Pinpoint the cell where the given text exists, returning its [x, y] midpoint coordinate. 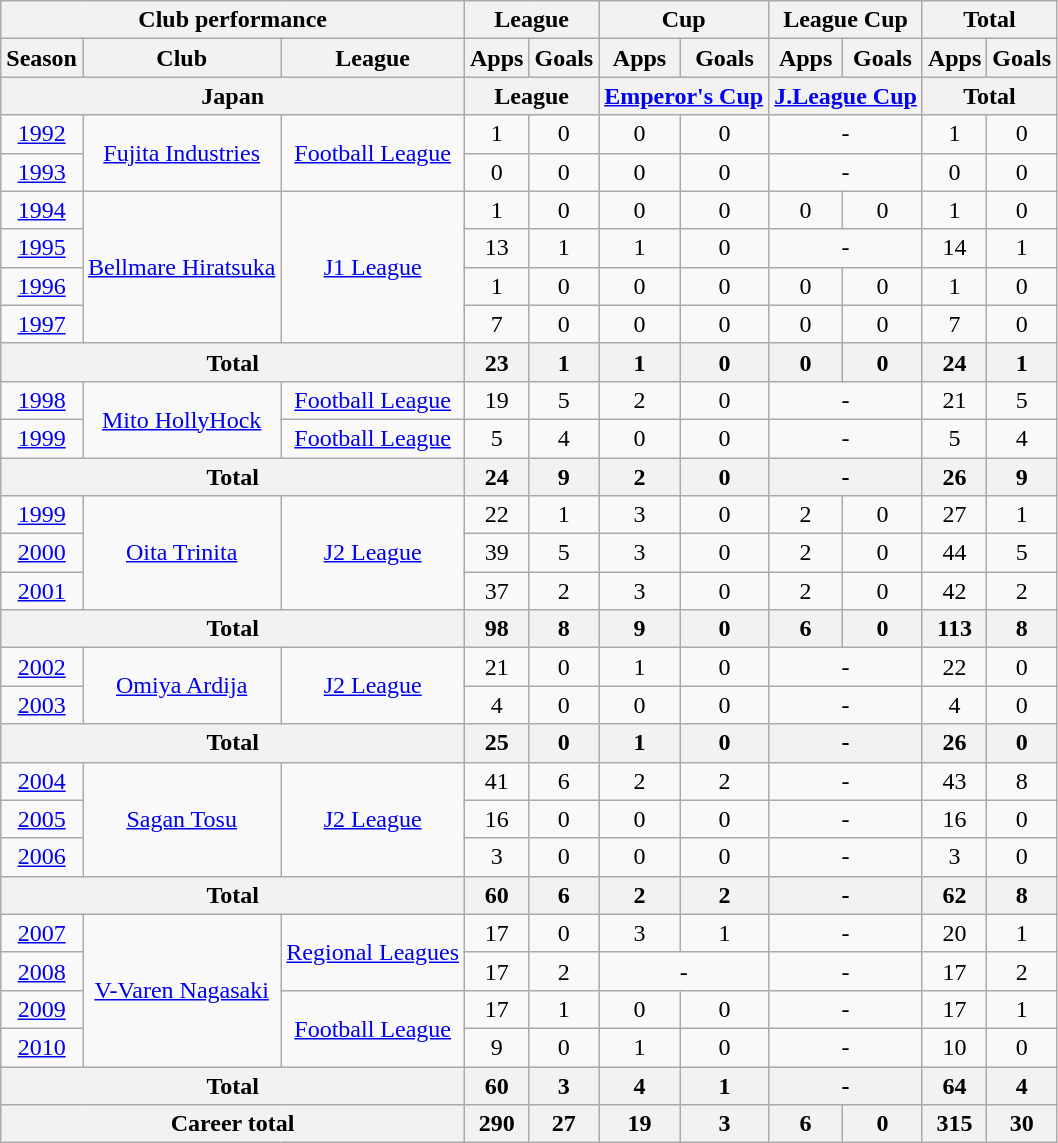
13 [497, 248]
30 [1022, 1124]
Sagan Tosu [181, 819]
2005 [42, 819]
Oita Trinita [181, 553]
Regional Leagues [373, 952]
2001 [42, 591]
1998 [42, 400]
44 [954, 553]
Omiya Ardija [181, 686]
43 [954, 781]
Bellmare Hiratsuka [181, 267]
98 [497, 629]
2009 [42, 1009]
2002 [42, 667]
42 [954, 591]
J1 League [373, 267]
1993 [42, 172]
1996 [42, 286]
37 [497, 591]
20 [954, 933]
23 [497, 362]
10 [954, 1047]
1992 [42, 134]
J.League Cup [846, 96]
Career total [233, 1124]
1995 [42, 248]
Emperor's Cup [684, 96]
2003 [42, 705]
1997 [42, 324]
League Cup [846, 20]
V-Varen Nagasaki [181, 990]
290 [497, 1124]
Club performance [233, 20]
64 [954, 1085]
2006 [42, 857]
2007 [42, 933]
Fujita Industries [181, 153]
Club [181, 58]
Mito HollyHock [181, 419]
113 [954, 629]
41 [497, 781]
62 [954, 895]
2008 [42, 971]
Season [42, 58]
14 [954, 248]
Japan [233, 96]
25 [497, 743]
Cup [684, 20]
39 [497, 553]
2010 [42, 1047]
2004 [42, 781]
315 [954, 1124]
2000 [42, 553]
1994 [42, 210]
